Provide the (x, y) coordinate of the cell's center where the given text is located.  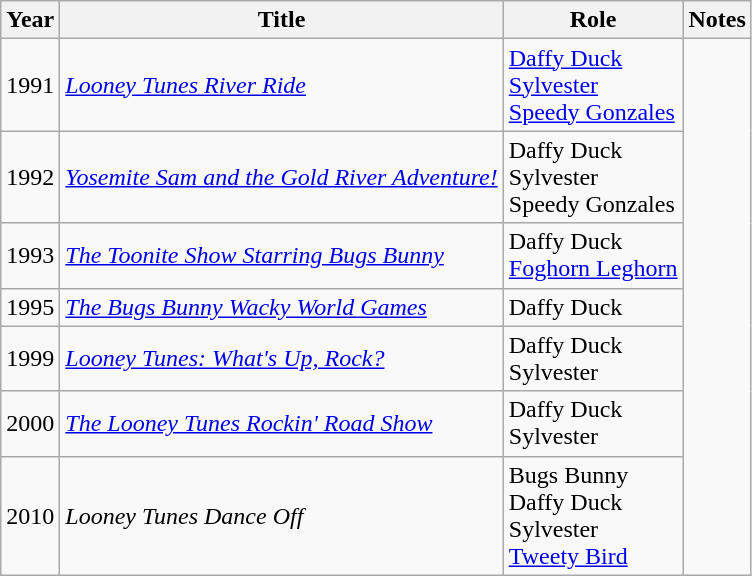
Year (30, 20)
Notes (717, 20)
1995 (30, 307)
Looney Tunes River Ride (282, 85)
1992 (30, 177)
2010 (30, 516)
2000 (30, 424)
1993 (30, 256)
Bugs BunnyDaffy DuckSylvesterTweety Bird (593, 516)
Looney Tunes Dance Off (282, 516)
Yosemite Sam and the Gold River Adventure! (282, 177)
Role (593, 20)
Looney Tunes: What's Up, Rock? (282, 358)
Title (282, 20)
1999 (30, 358)
The Bugs Bunny Wacky World Games (282, 307)
The Looney Tunes Rockin' Road Show (282, 424)
Daffy Duck (593, 307)
The Toonite Show Starring Bugs Bunny (282, 256)
1991 (30, 85)
Daffy DuckFoghorn Leghorn (593, 256)
